Provide the [X, Y] coordinate of the cell's center where the given text is located.  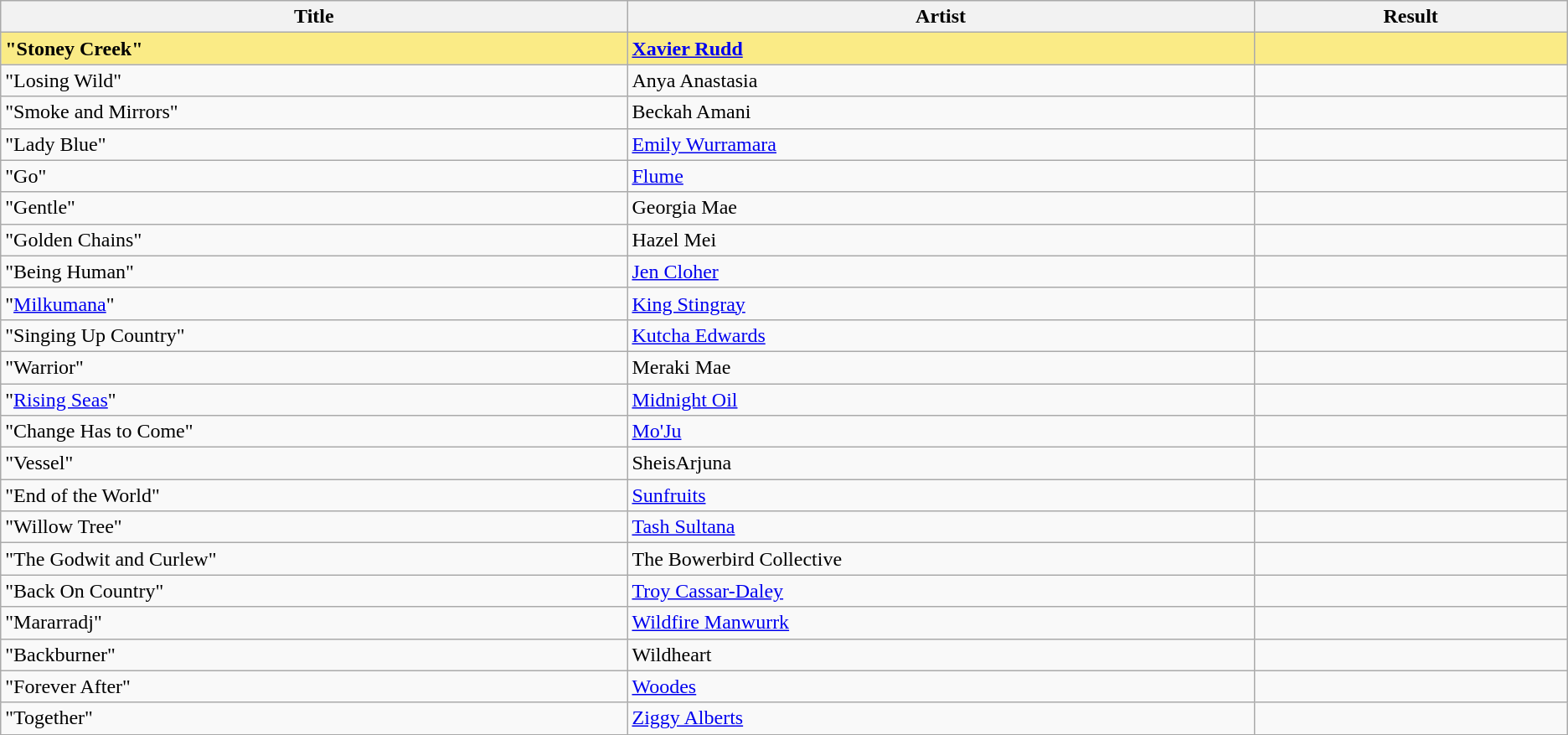
Kutcha Edwards [941, 335]
Xavier Rudd [941, 49]
Troy Cassar-Daley [941, 591]
Georgia Mae [941, 208]
"Gentle" [314, 208]
Wildfire Manwurrk [941, 623]
Midnight Oil [941, 400]
SheisArjuna [941, 463]
"Backburner" [314, 655]
Hazel Mei [941, 240]
Tash Sultana [941, 527]
"Lady Blue" [314, 144]
Ziggy Alberts [941, 718]
Title [314, 17]
Beckah Amani [941, 112]
"Back On Country" [314, 591]
King Stingray [941, 303]
Meraki Mae [941, 367]
"Rising Seas" [314, 400]
The Bowerbird Collective [941, 559]
"Singing Up Country" [314, 335]
"Go" [314, 176]
Sunfruits [941, 495]
"Change Has to Come" [314, 432]
Jen Cloher [941, 272]
"Warrior" [314, 367]
Wildheart [941, 655]
Result [1411, 17]
Emily Wurramara [941, 144]
"Smoke and Mirrors" [314, 112]
"Mararradj" [314, 623]
"End of the World" [314, 495]
"Vessel" [314, 463]
"The Godwit and Curlew" [314, 559]
Mo'Ju [941, 432]
Anya Anastasia [941, 80]
"Losing Wild" [314, 80]
"Golden Chains" [314, 240]
Woodes [941, 686]
"Being Human" [314, 272]
"Stoney Creek" [314, 49]
"Together" [314, 718]
"Milkumana" [314, 303]
"Forever After" [314, 686]
"Willow Tree" [314, 527]
Flume [941, 176]
Artist [941, 17]
